Search for the cell housing the specified text and yield its (X, Y) center coordinate. 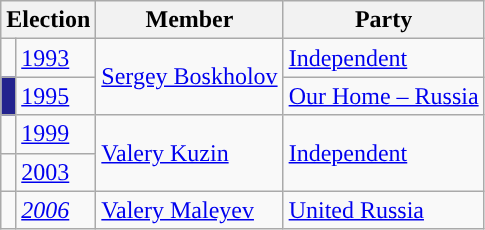
United Russia (384, 210)
Valery Maleyev (190, 210)
Member (190, 20)
2006 (56, 210)
Election (48, 20)
Sergey Boskholov (190, 77)
Our Home – Russia (384, 96)
1999 (56, 134)
2003 (56, 172)
Valery Kuzin (190, 153)
1993 (56, 58)
Party (384, 20)
1995 (56, 96)
